Detect which cell encompasses the target text, then output its (x, y) center coordinate. 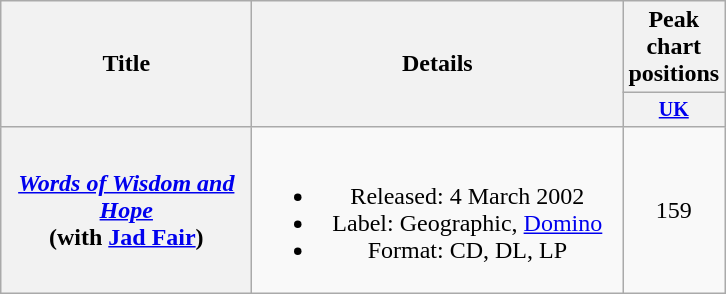
Details (438, 64)
Title (126, 64)
UK (674, 110)
159 (674, 210)
Released: 4 March 2002Label: Geographic, DominoFormat: CD, DL, LP (438, 210)
Peak chart positions (674, 47)
Words of Wisdom and Hope(with Jad Fair) (126, 210)
